Find where the given text appears and provide that cell's center as (X, Y) coordinate. 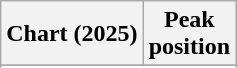
Peakposition (189, 34)
Chart (2025) (72, 34)
